Provide the [x, y] coordinate of the cell's center where the given text is located.  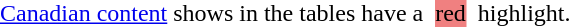
Canadian content shows in the tables have a [218, 14]
red [450, 14]
